From the cell containing the given text, extract its center point as (X, Y) coordinate. 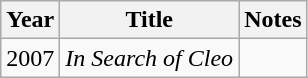
2007 (30, 58)
Notes (273, 20)
In Search of Cleo (150, 58)
Title (150, 20)
Year (30, 20)
